Search for the cell housing the specified text and yield its (x, y) center coordinate. 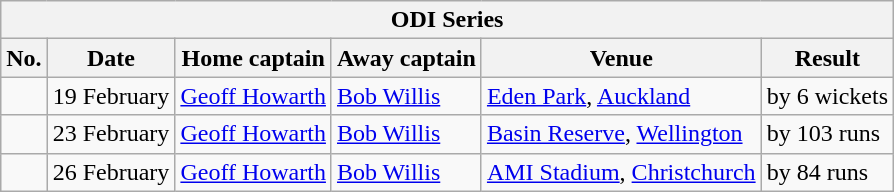
by 84 runs (827, 172)
Result (827, 58)
AMI Stadium, Christchurch (621, 172)
Basin Reserve, Wellington (621, 134)
Away captain (406, 58)
Venue (621, 58)
26 February (111, 172)
by 103 runs (827, 134)
ODI Series (448, 20)
Home captain (254, 58)
by 6 wickets (827, 96)
19 February (111, 96)
23 February (111, 134)
Eden Park, Auckland (621, 96)
Date (111, 58)
No. (24, 58)
